From the cell containing the given text, extract its center point as [x, y] coordinate. 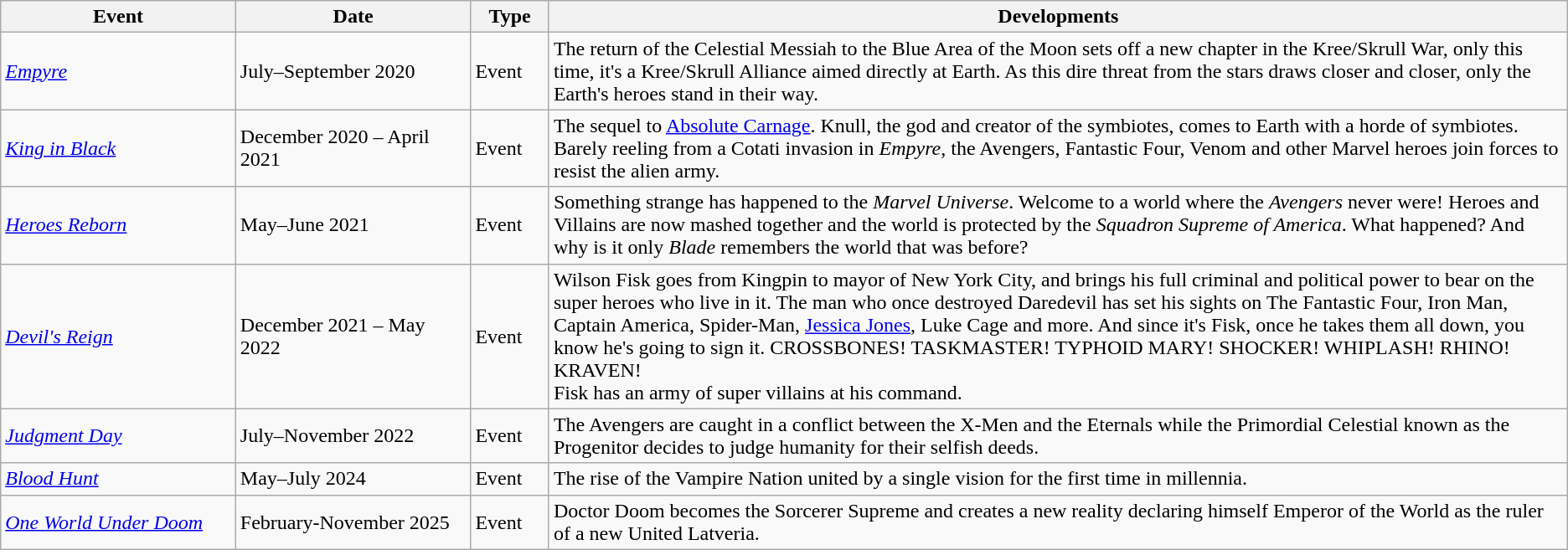
Blood Hunt [119, 479]
The rise of the Vampire Nation united by a single vision for the first time in millennia. [1058, 479]
Doctor Doom becomes the Sorcerer Supreme and creates a new reality declaring himself Emperor of the World as the ruler of a new United Latveria. [1058, 522]
King in Black [119, 148]
May–July 2024 [353, 479]
Empyre [119, 71]
Date [353, 17]
December 2021 – May 2022 [353, 337]
July–September 2020 [353, 71]
Developments [1058, 17]
Type [510, 17]
Judgment Day [119, 435]
Devil's Reign [119, 337]
Heroes Reborn [119, 225]
May–June 2021 [353, 225]
One World Under Doom [119, 522]
December 2020 – April 2021 [353, 148]
July–November 2022 [353, 435]
February-November 2025 [353, 522]
